Search for the cell housing the specified text and yield its (X, Y) center coordinate. 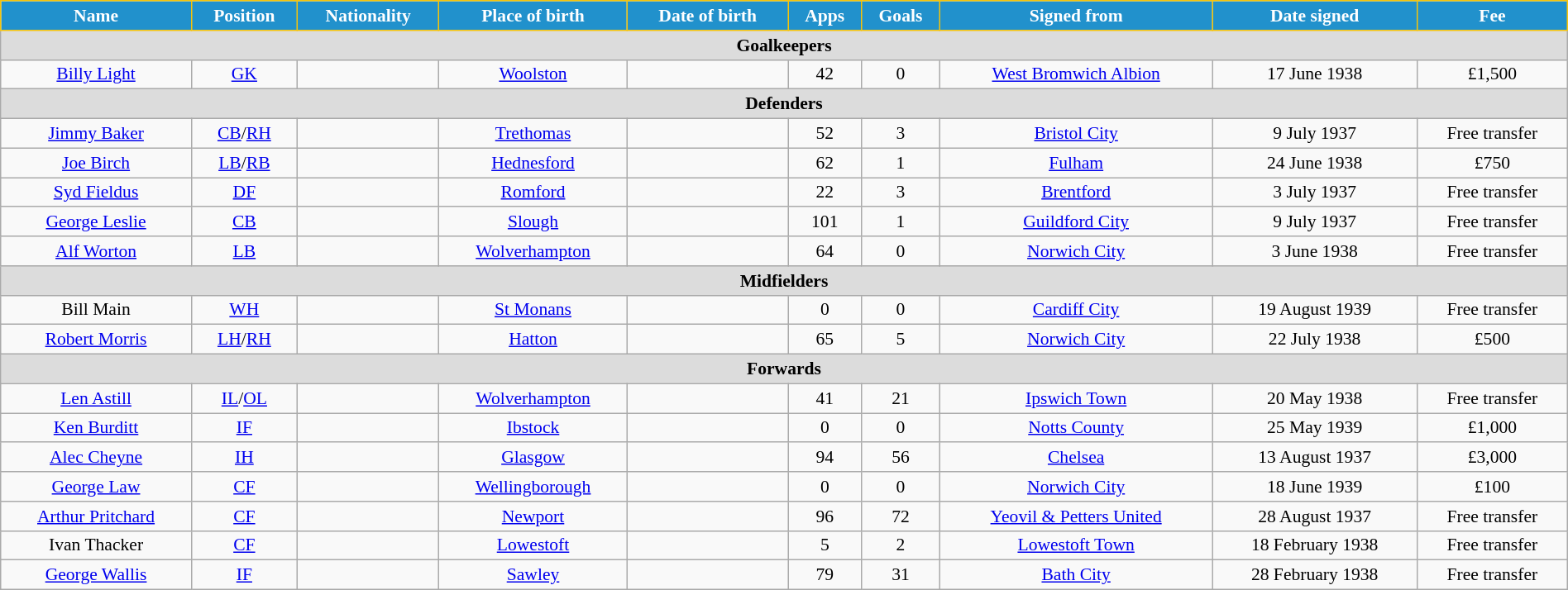
72 (900, 516)
Chelsea (1077, 458)
56 (900, 458)
42 (825, 74)
George Leslie (96, 222)
Notts County (1077, 428)
41 (825, 398)
65 (825, 340)
52 (825, 134)
Wellingborough (533, 487)
13 August 1937 (1315, 458)
17 June 1938 (1315, 74)
Yeovil & Petters United (1077, 516)
3 June 1938 (1315, 251)
Woolston (533, 74)
Slough (533, 222)
Ipswich Town (1077, 398)
Jimmy Baker (96, 134)
Guildford City (1077, 222)
3 July 1937 (1315, 193)
£500 (1493, 340)
Apps (825, 16)
Syd Fieldus (96, 193)
Sawley (533, 575)
22 (825, 193)
IL/OL (244, 398)
2 (900, 545)
22 July 1938 (1315, 340)
LH/RH (244, 340)
Alf Worton (96, 251)
31 (900, 575)
Ibstock (533, 428)
£750 (1493, 163)
CB (244, 222)
28 February 1938 (1315, 575)
21 (900, 398)
Lowestoft (533, 545)
St Monans (533, 310)
Hednesford (533, 163)
Ivan Thacker (96, 545)
West Bromwich Albion (1077, 74)
Bath City (1077, 575)
£3,000 (1493, 458)
£1,000 (1493, 428)
Fulham (1077, 163)
Arthur Pritchard (96, 516)
Glasgow (533, 458)
LB (244, 251)
Hatton (533, 340)
Bristol City (1077, 134)
96 (825, 516)
Robert Morris (96, 340)
Fee (1493, 16)
Position (244, 16)
Date signed (1315, 16)
IH (244, 458)
24 June 1938 (1315, 163)
Billy Light (96, 74)
18 February 1938 (1315, 545)
20 May 1938 (1315, 398)
Goalkeepers (784, 45)
64 (825, 251)
Lowestoft Town (1077, 545)
Newport (533, 516)
£100 (1493, 487)
Len Astill (96, 398)
28 August 1937 (1315, 516)
Cardiff City (1077, 310)
LB/RB (244, 163)
Trethomas (533, 134)
Ken Burditt (96, 428)
Defenders (784, 104)
94 (825, 458)
Name (96, 16)
Date of birth (708, 16)
19 August 1939 (1315, 310)
Alec Cheyne (96, 458)
79 (825, 575)
101 (825, 222)
WH (244, 310)
Nationality (368, 16)
£1,500 (1493, 74)
Brentford (1077, 193)
18 June 1939 (1315, 487)
Signed from (1077, 16)
Bill Main (96, 310)
George Law (96, 487)
62 (825, 163)
Romford (533, 193)
George Wallis (96, 575)
Goals (900, 16)
CB/RH (244, 134)
Midfielders (784, 281)
Joe Birch (96, 163)
DF (244, 193)
Forwards (784, 369)
GK (244, 74)
25 May 1939 (1315, 428)
Place of birth (533, 16)
